Provide the (X, Y) coordinate of the cell's center where the given text is located.  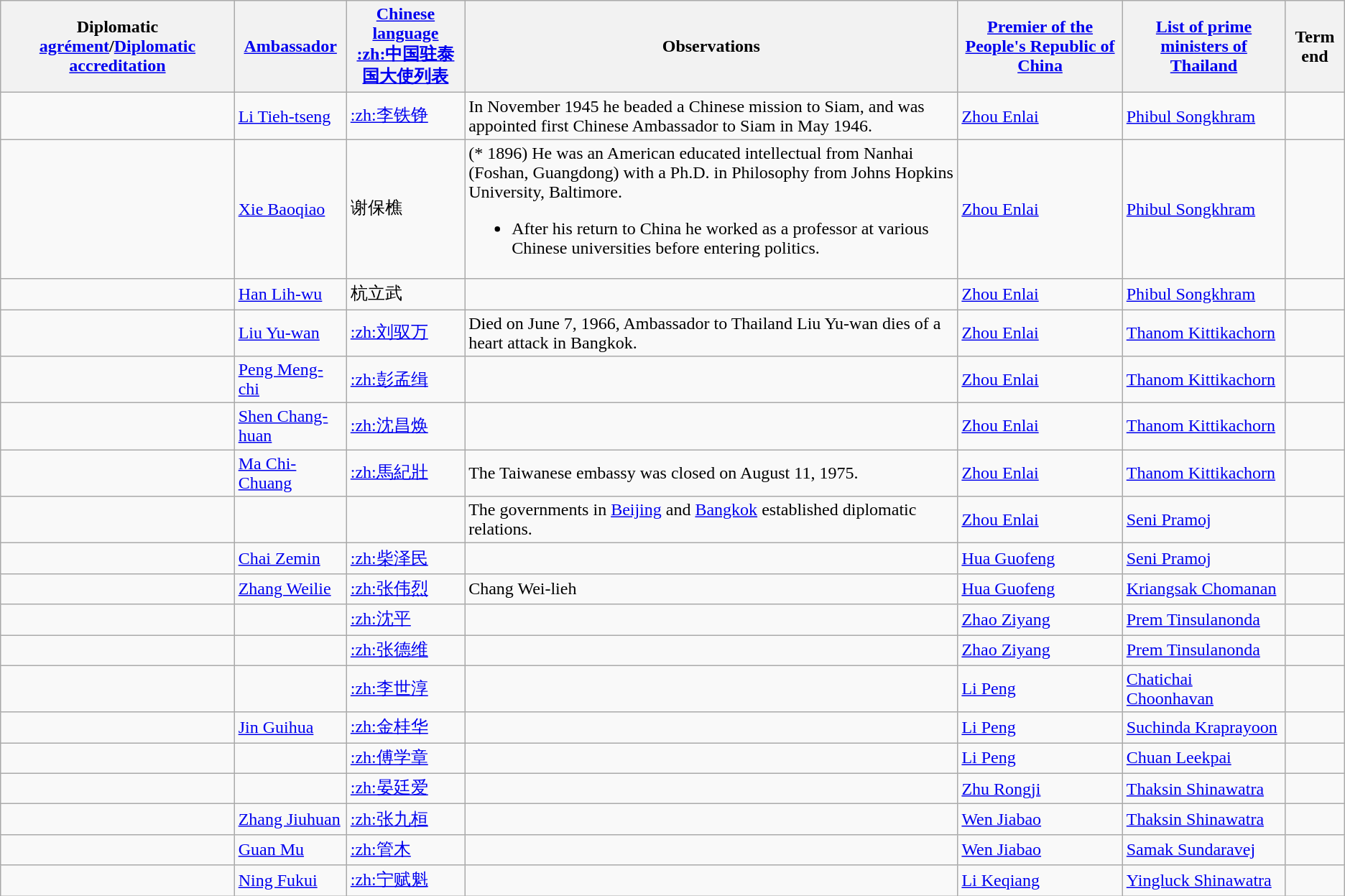
Liu Yu-wan (290, 332)
Suchinda Kraprayoon (1204, 727)
Chatichai Choonhavan (1204, 688)
:zh:柴泽民 (405, 559)
Observations (711, 47)
:zh:馬紀壯 (405, 473)
Diplomatic agrément/Diplomatic accreditation (118, 47)
List of prime ministers of Thailand (1204, 47)
Ma Chi-Chuang (290, 473)
Chang Wei-lieh (711, 589)
Zhang Weilie (290, 589)
:zh:金桂华 (405, 727)
:zh:刘驭万 (405, 332)
The Taiwanese embassy was closed on August 11, 1975. (711, 473)
Jin Guihua (290, 727)
:zh:李世淳 (405, 688)
The governments in Beijing and Bangkok established diplomatic relations. (711, 520)
Xie Baoqiao (290, 209)
:zh:彭孟缉 (405, 379)
In November 1945 he beaded a Chinese mission to Siam, and was appointed first Chinese Ambassador to Siam in May 1946. (711, 116)
Guan Mu (290, 849)
:zh:晏廷爱 (405, 789)
Han Lih-wu (290, 295)
Chinese language:zh:中国驻泰国大使列表 (405, 47)
:zh:沈平 (405, 619)
:zh:李铁铮 (405, 116)
Died on June 7, 1966, Ambassador to Thailand Liu Yu-wan dies of a heart attack in Bangkok. (711, 332)
:zh:沈昌焕 (405, 427)
Shen Chang-huan (290, 427)
Chai Zemin (290, 559)
:zh:宁赋魁 (405, 881)
Term end (1315, 47)
Li Keqiang (1040, 881)
Peng Meng-chi (290, 379)
Zhu Rongji (1040, 789)
Li Tieh-tseng (290, 116)
:zh:傅学章 (405, 759)
:zh:管木 (405, 849)
:zh:张伟烈 (405, 589)
Ning Fukui (290, 881)
:zh:张德维 (405, 651)
谢保樵 (405, 209)
Premier of the People's Republic of China (1040, 47)
Ambassador (290, 47)
Kriangsak Chomanan (1204, 589)
:zh:张九桓 (405, 819)
杭立武 (405, 295)
Zhang Jiuhuan (290, 819)
Yingluck Shinawatra (1204, 881)
Chuan Leekpai (1204, 759)
Samak Sundaravej (1204, 849)
